Find where the given text appears and provide that cell's center as [X, Y] coordinate. 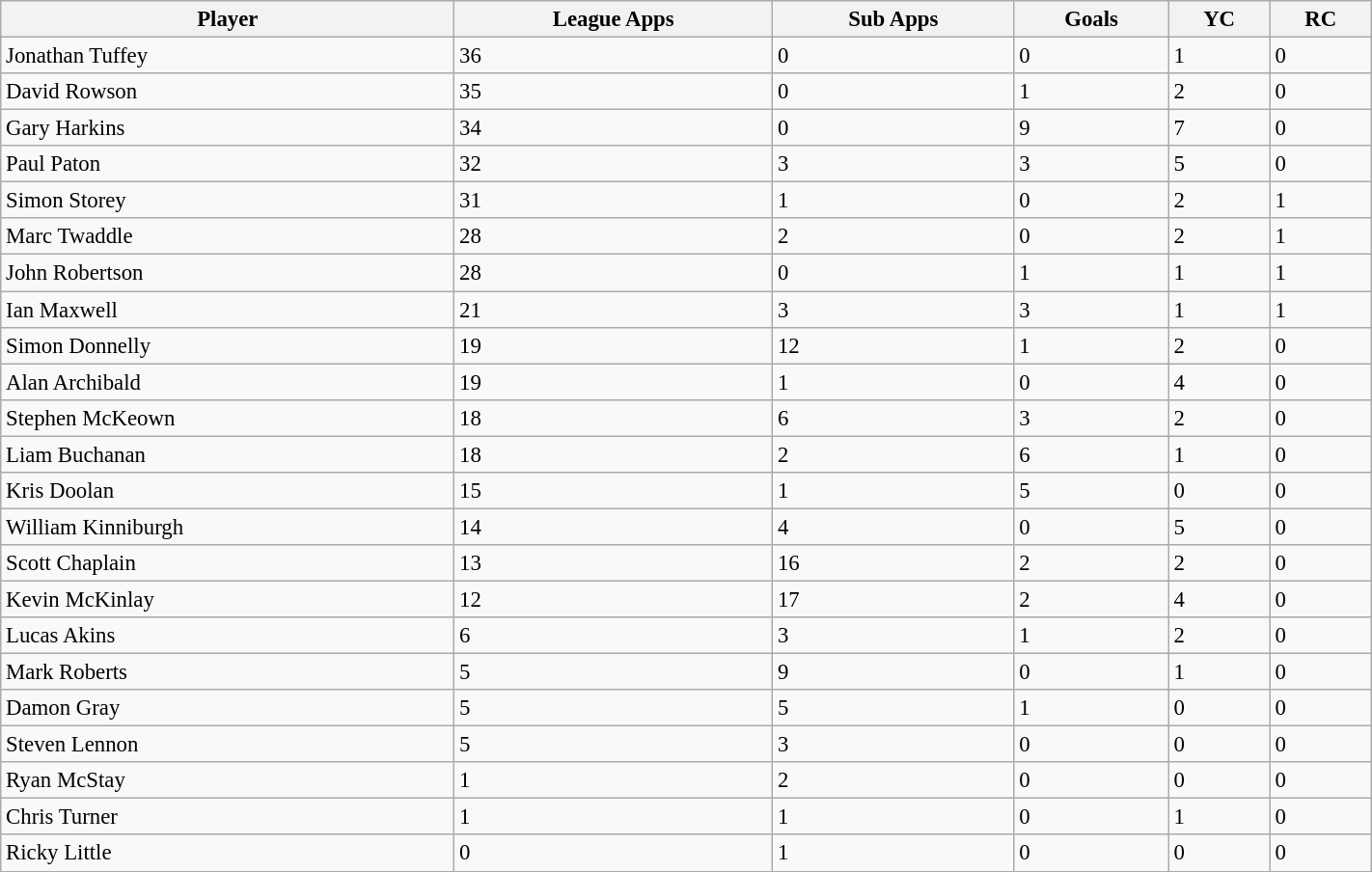
Alan Archibald [228, 382]
RC [1320, 19]
William Kinniburgh [228, 527]
36 [614, 56]
34 [614, 128]
Kris Doolan [228, 491]
Stephen McKeown [228, 418]
League Apps [614, 19]
Damon Gray [228, 708]
Gary Harkins [228, 128]
Simon Storey [228, 201]
Ryan McStay [228, 780]
13 [614, 563]
Marc Twaddle [228, 236]
Jonathan Tuffey [228, 56]
14 [614, 527]
Paul Paton [228, 164]
35 [614, 92]
Mark Roberts [228, 672]
31 [614, 201]
YC [1220, 19]
15 [614, 491]
David Rowson [228, 92]
Liam Buchanan [228, 454]
32 [614, 164]
Kevin McKinlay [228, 599]
Simon Donnelly [228, 345]
Goals [1091, 19]
Player [228, 19]
Steven Lennon [228, 745]
7 [1220, 128]
17 [893, 599]
21 [614, 310]
Ricky Little [228, 854]
Lucas Akins [228, 636]
16 [893, 563]
Chris Turner [228, 817]
John Robertson [228, 273]
Scott Chaplain [228, 563]
Sub Apps [893, 19]
Ian Maxwell [228, 310]
